Scan for the cell matching the given text and deliver its [X, Y] coordinate at center. 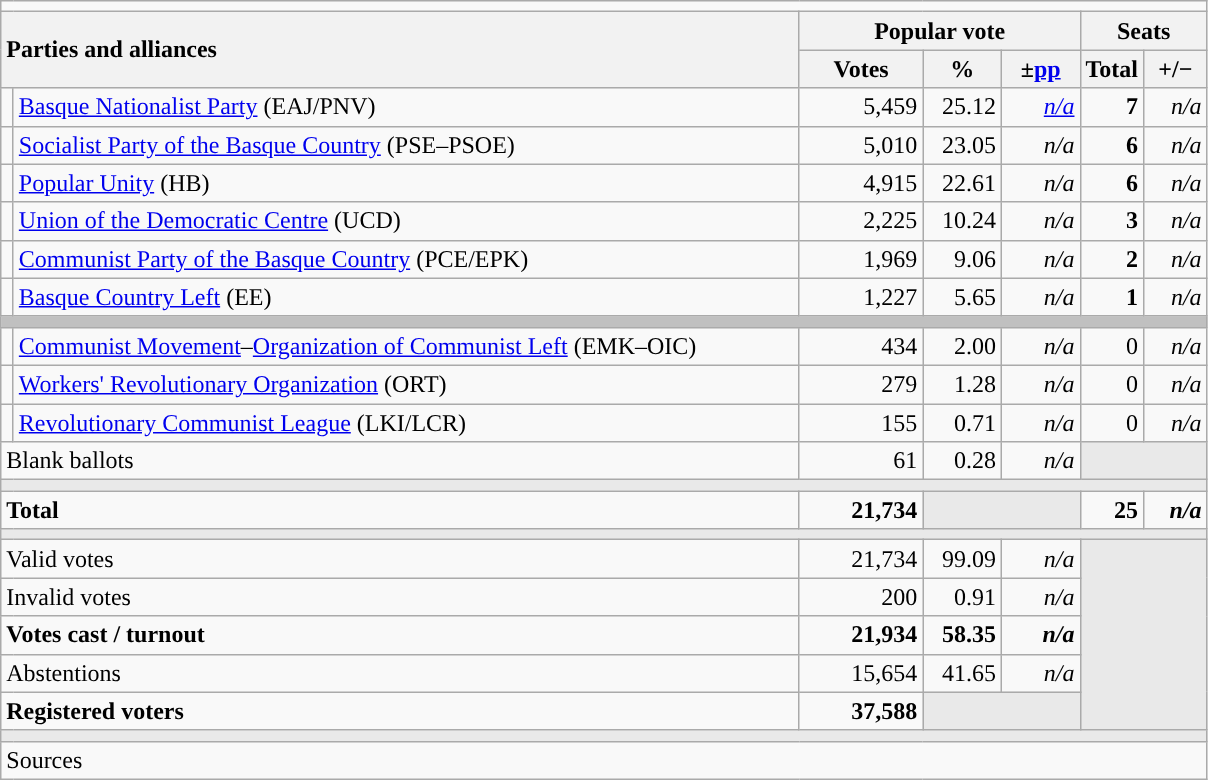
Valid votes [400, 559]
3 [1112, 221]
41.65 [962, 673]
7 [1112, 107]
2,225 [861, 221]
23.05 [962, 145]
15,654 [861, 673]
9.06 [962, 259]
99.09 [962, 559]
5,459 [861, 107]
1,969 [861, 259]
22.61 [962, 183]
1,227 [861, 297]
58.35 [962, 635]
Workers' Revolutionary Organization (ORT) [406, 384]
155 [861, 423]
Sources [604, 760]
% [962, 69]
Basque Country Left (EE) [406, 297]
2 [1112, 259]
Votes [861, 69]
+/− [1176, 69]
Basque Nationalist Party (EAJ/PNV) [406, 107]
Parties and alliances [400, 50]
200 [861, 597]
21,934 [861, 635]
±pp [1040, 69]
25.12 [962, 107]
Votes cast / turnout [400, 635]
Registered voters [400, 711]
Communist Movement–Organization of Communist Left (EMK–OIC) [406, 346]
Popular vote [940, 31]
Communist Party of the Basque Country (PCE/EPK) [406, 259]
Union of the Democratic Centre (UCD) [406, 221]
Socialist Party of the Basque Country (PSE–PSOE) [406, 145]
37,588 [861, 711]
0.71 [962, 423]
10.24 [962, 221]
Abstentions [400, 673]
Seats [1144, 31]
0.28 [962, 461]
1 [1112, 297]
5.65 [962, 297]
5,010 [861, 145]
25 [1112, 510]
61 [861, 461]
0.91 [962, 597]
Popular Unity (HB) [406, 183]
4,915 [861, 183]
Blank ballots [400, 461]
279 [861, 384]
434 [861, 346]
Invalid votes [400, 597]
Revolutionary Communist League (LKI/LCR) [406, 423]
1.28 [962, 384]
2.00 [962, 346]
